Output the [x, y] coordinate of the center of the cell containing the given text.  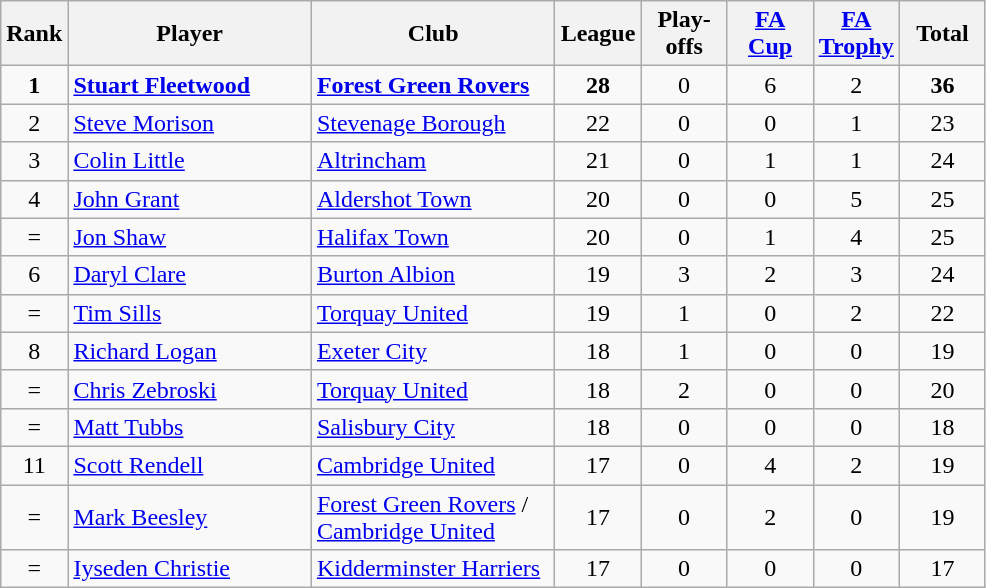
Burton Albion [433, 275]
Tim Sills [190, 313]
Mark Beesley [190, 516]
Exeter City [433, 351]
28 [598, 85]
Stuart Fleetwood [190, 85]
Altrincham [433, 161]
Stevenage Borough [433, 123]
36 [942, 85]
Daryl Clare [190, 275]
5 [856, 199]
FA Trophy [856, 34]
Colin Little [190, 161]
8 [34, 351]
League [598, 34]
Matt Tubbs [190, 427]
Rank [34, 34]
Steve Morison [190, 123]
23 [942, 123]
Salisbury City [433, 427]
Richard Logan [190, 351]
FA Cup [770, 34]
Scott Rendell [190, 465]
Total [942, 34]
Forest Green Rovers /Cambridge United [433, 516]
Play-offs [684, 34]
11 [34, 465]
Halifax Town [433, 237]
Chris Zebroski [190, 389]
Player [190, 34]
Kidderminster Harriers [433, 569]
21 [598, 161]
Cambridge United [433, 465]
Jon Shaw [190, 237]
Club [433, 34]
Forest Green Rovers [433, 85]
Aldershot Town [433, 199]
John Grant [190, 199]
Iyseden Christie [190, 569]
